Return (X, Y) of the center of cell containing provided text 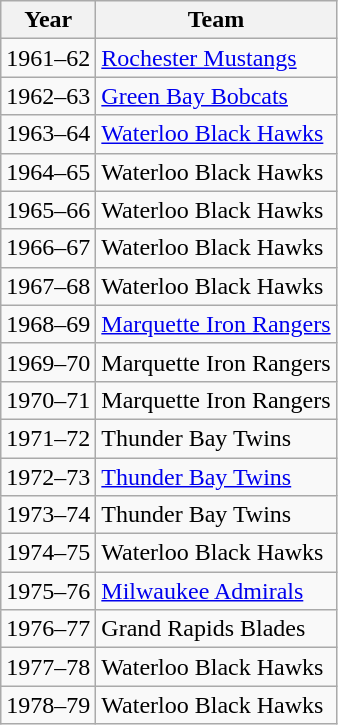
1977–78 (48, 667)
Team (216, 20)
1961–62 (48, 58)
1976–77 (48, 629)
1969–70 (48, 362)
1968–69 (48, 324)
1975–76 (48, 591)
1973–74 (48, 515)
1962–63 (48, 96)
1978–79 (48, 705)
1972–73 (48, 477)
1964–65 (48, 172)
Milwaukee Admirals (216, 591)
1966–67 (48, 248)
Rochester Mustangs (216, 58)
Grand Rapids Blades (216, 629)
1971–72 (48, 438)
1970–71 (48, 400)
1963–64 (48, 134)
Green Bay Bobcats (216, 96)
1974–75 (48, 553)
1967–68 (48, 286)
Year (48, 20)
1965–66 (48, 210)
